Detect which cell encompasses the target text, then output its (x, y) center coordinate. 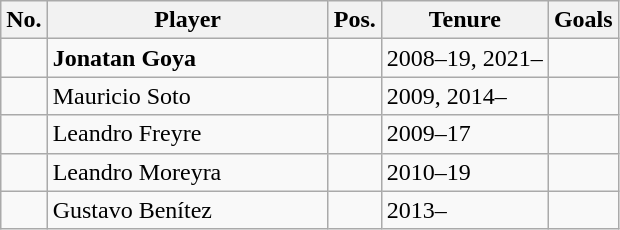
Gustavo Benítez (188, 210)
Mauricio Soto (188, 96)
No. (24, 20)
Jonatan Goya (188, 58)
Goals (583, 20)
2013– (464, 210)
2009, 2014– (464, 96)
2008–19, 2021– (464, 58)
Player (188, 20)
Leandro Moreyra (188, 172)
Pos. (354, 20)
2009–17 (464, 134)
Tenure (464, 20)
2010–19 (464, 172)
Leandro Freyre (188, 134)
